For the text-containing cell, return its midpoint in (X, Y) coordinate format. 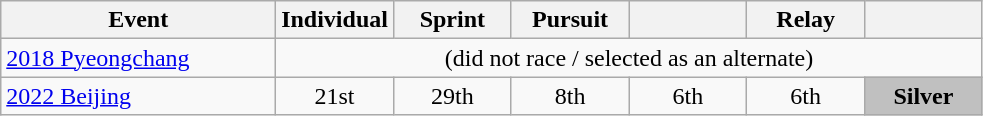
Event (138, 20)
Silver (924, 96)
2018 Pyeongchang (138, 58)
Pursuit (570, 20)
Sprint (452, 20)
8th (570, 96)
Relay (806, 20)
Individual (335, 20)
21st (335, 96)
29th (452, 96)
(did not race / selected as an alternate) (630, 58)
2022 Beijing (138, 96)
